Provide the (x, y) coordinate of the cell's center where the given text is located.  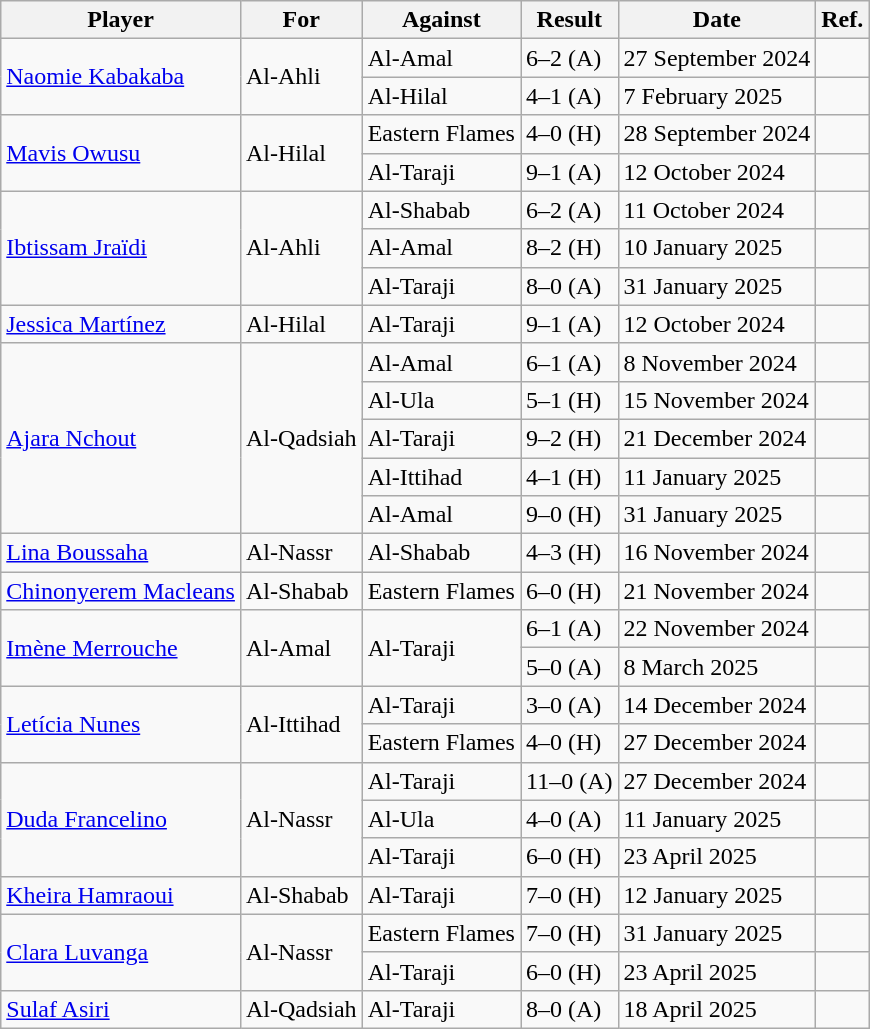
For (301, 20)
11 October 2024 (717, 210)
12 January 2025 (717, 895)
9–0 (H) (569, 515)
Duda Francelino (121, 819)
8–2 (H) (569, 248)
Naomie Kabakaba (121, 77)
18 April 2025 (717, 1009)
Against (441, 20)
21 December 2024 (717, 438)
Kheira Hamraoui (121, 895)
15 November 2024 (717, 400)
Ref. (842, 20)
Date (717, 20)
7 February 2025 (717, 96)
5–0 (A) (569, 667)
Mavis Owusu (121, 153)
28 September 2024 (717, 134)
27 September 2024 (717, 58)
Sulaf Asiri (121, 1009)
4–1 (H) (569, 477)
Ajara Nchout (121, 438)
9–2 (H) (569, 438)
16 November 2024 (717, 553)
11–0 (A) (569, 781)
Letícia Nunes (121, 724)
22 November 2024 (717, 629)
8 November 2024 (717, 362)
Imène Merrouche (121, 648)
Clara Luvanga (121, 952)
Lina Boussaha (121, 553)
Player (121, 20)
8 March 2025 (717, 667)
4–0 (A) (569, 819)
4–1 (A) (569, 96)
3–0 (A) (569, 705)
Ibtissam Jraïdi (121, 248)
10 January 2025 (717, 248)
21 November 2024 (717, 591)
Result (569, 20)
4–3 (H) (569, 553)
5–1 (H) (569, 400)
14 December 2024 (717, 705)
Chinonyerem Macleans (121, 591)
Jessica Martínez (121, 324)
